Capture the cell that displays the provided text and extract its [x, y] central coordinate. 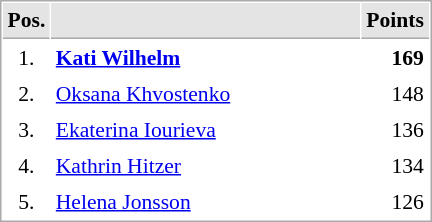
126 [396, 201]
4. [26, 165]
Points [396, 21]
Helena Jonsson [206, 201]
136 [396, 129]
134 [396, 165]
148 [396, 93]
1. [26, 57]
Kati Wilhelm [206, 57]
Oksana Khvostenko [206, 93]
Kathrin Hitzer [206, 165]
Ekaterina Iourieva [206, 129]
5. [26, 201]
2. [26, 93]
Pos. [26, 21]
3. [26, 129]
169 [396, 57]
